Search for the cell housing the specified text and yield its (X, Y) center coordinate. 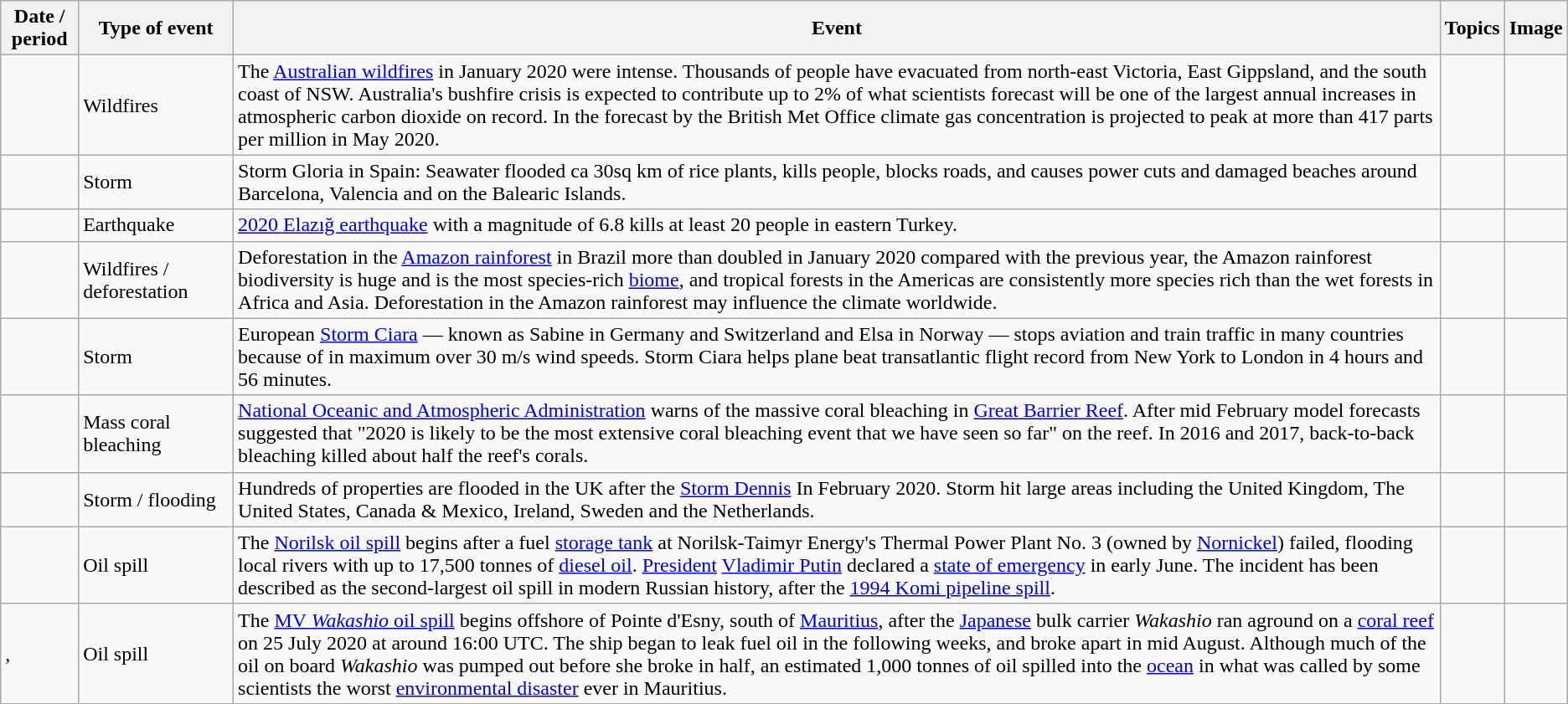
Type of event (156, 28)
Wildfires (156, 105)
2020 Elazığ earthquake with a magnitude of 6.8 kills at least 20 people in eastern Turkey. (838, 225)
Storm / flooding (156, 499)
Mass coral bleaching (156, 434)
Wildfires / deforestation (156, 280)
Event (838, 28)
Image (1536, 28)
Date / period (40, 28)
Topics (1473, 28)
, (40, 653)
Earthquake (156, 225)
